Capture the cell that displays the provided text and extract its [x, y] central coordinate. 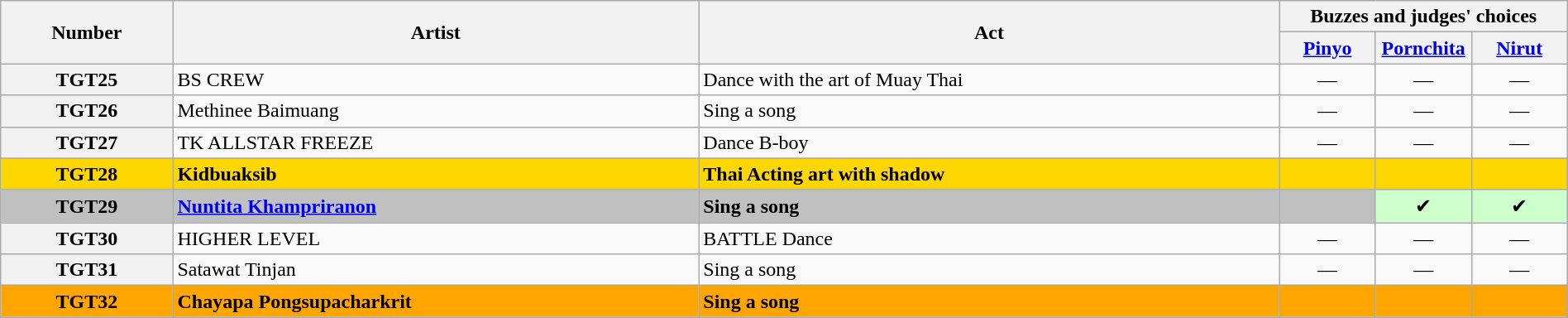
HIGHER LEVEL [436, 238]
Act [989, 32]
Dance with the art of Muay Thai [989, 79]
Nuntita Khampriranon [436, 206]
Number [87, 32]
TGT32 [87, 301]
Pinyo [1327, 48]
TGT27 [87, 142]
BATTLE Dance [989, 238]
BS CREW [436, 79]
Artist [436, 32]
TK ALLSTAR FREEZE [436, 142]
Pornchita [1423, 48]
TGT31 [87, 270]
TGT30 [87, 238]
Nirut [1519, 48]
Satawat Tinjan [436, 270]
TGT29 [87, 206]
TGT26 [87, 111]
Chayapa Pongsupacharkrit [436, 301]
TGT28 [87, 174]
Methinee Baimuang [436, 111]
Kidbuaksib [436, 174]
Thai Acting art with shadow [989, 174]
Dance B-boy [989, 142]
TGT25 [87, 79]
Buzzes and judges' choices [1423, 17]
